Scan for the cell matching the given text and deliver its [X, Y] coordinate at center. 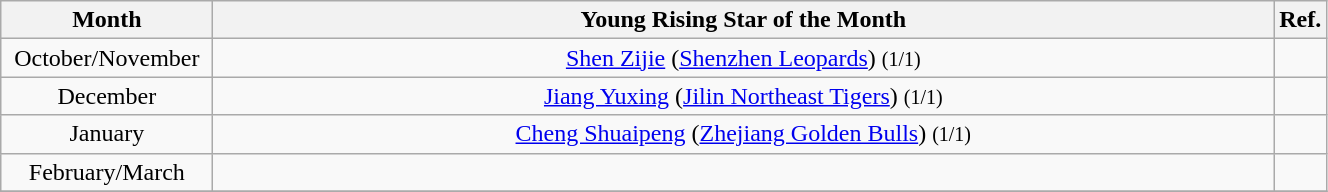
Month [107, 20]
Cheng Shuaipeng (Zhejiang Golden Bulls) (1/1) [744, 134]
December [107, 96]
Jiang Yuxing (Jilin Northeast Tigers) (1/1) [744, 96]
Ref. [1300, 20]
Shen Zijie (Shenzhen Leopards) (1/1) [744, 58]
October/November [107, 58]
February/March [107, 172]
January [107, 134]
Young Rising Star of the Month [744, 20]
